Pinpoint the cell where the given text exists, returning its (x, y) midpoint coordinate. 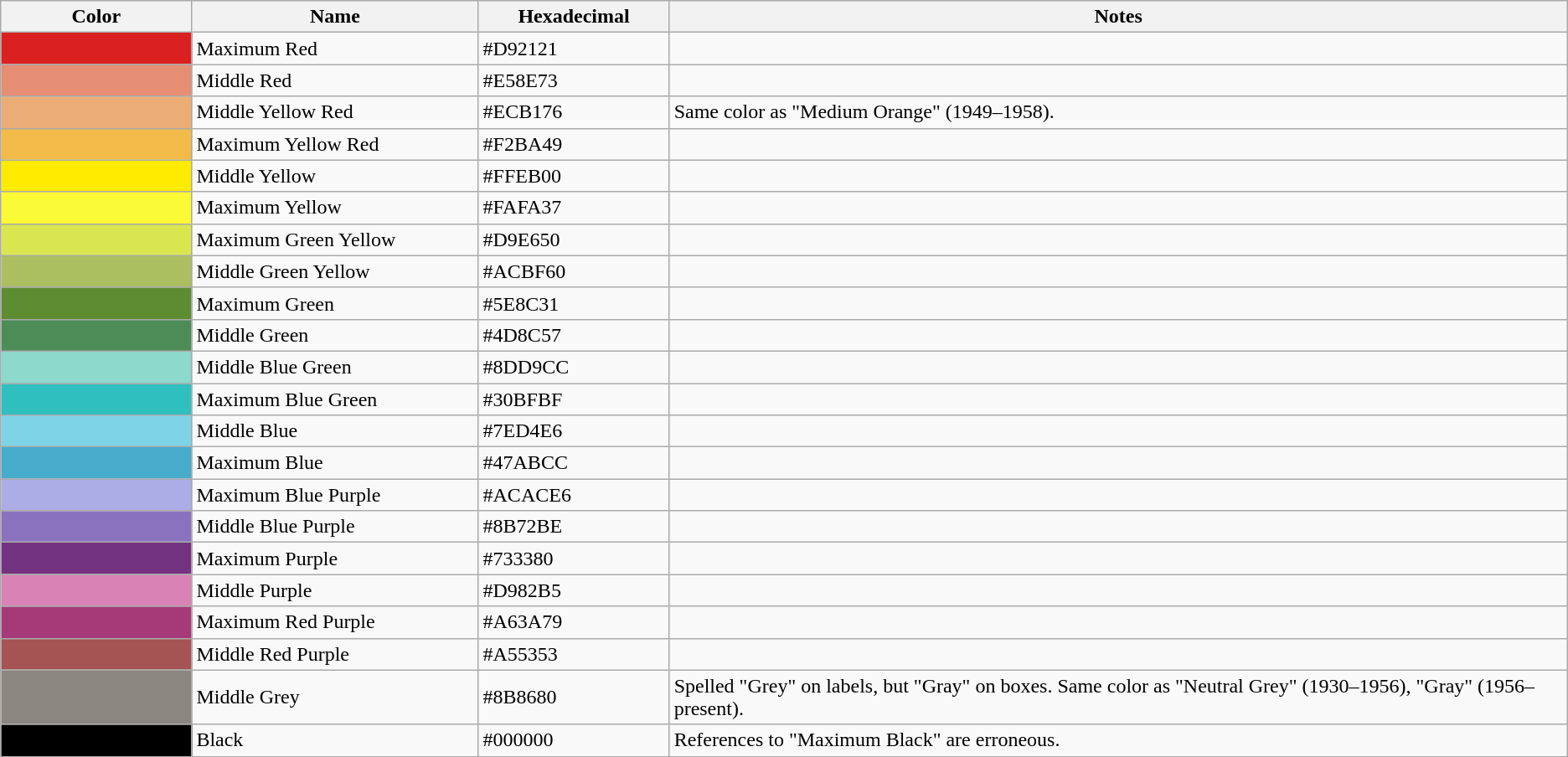
Maximum Green (335, 303)
#D9E650 (574, 239)
#FFEB00 (574, 176)
Hexadecimal (574, 17)
Middle Yellow (335, 176)
#47ABCC (574, 463)
Spelled "Grey" on labels, but "Gray" on boxes. Same color as "Neutral Grey" (1930–1956), "Gray" (1956–present). (1118, 697)
#ECB176 (574, 112)
Notes (1118, 17)
Maximum Green Yellow (335, 239)
Maximum Purple (335, 559)
#ACACE6 (574, 495)
#A55353 (574, 654)
Middle Blue Purple (335, 527)
#7ED4E6 (574, 431)
Middle Blue Green (335, 367)
Maximum Yellow Red (335, 144)
Middle Red Purple (335, 654)
Maximum Red Purple (335, 622)
#30BFBF (574, 399)
#D982B5 (574, 590)
Middle Grey (335, 697)
#8B8680 (574, 697)
Maximum Blue Purple (335, 495)
#D92121 (574, 49)
Maximum Yellow (335, 208)
Maximum Blue (335, 463)
References to "Maximum Black" are erroneous. (1118, 740)
Name (335, 17)
Color (96, 17)
Middle Yellow Red (335, 112)
#A63A79 (574, 622)
#000000 (574, 740)
#FAFA37 (574, 208)
#733380 (574, 559)
Maximum Blue Green (335, 399)
Black (335, 740)
Middle Purple (335, 590)
#4D8C57 (574, 335)
Maximum Red (335, 49)
Same color as "Medium Orange" (1949–1958). (1118, 112)
#E58E73 (574, 80)
#ACBF60 (574, 271)
#F2BA49 (574, 144)
Middle Red (335, 80)
Middle Green Yellow (335, 271)
Middle Blue (335, 431)
#5E8C31 (574, 303)
#8DD9CC (574, 367)
#8B72BE (574, 527)
Middle Green (335, 335)
